Return (x, y) of the center of cell containing provided text 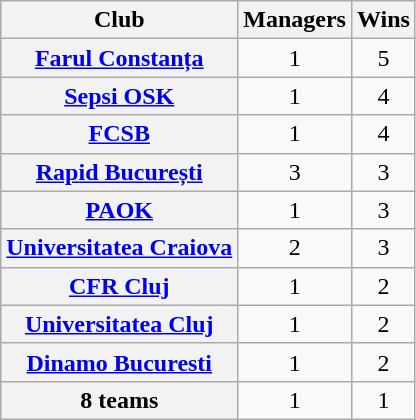
5 (383, 58)
Universitatea Cluj (120, 324)
Club (120, 20)
Sepsi OSK (120, 96)
Rapid București (120, 172)
FCSB (120, 134)
Wins (383, 20)
CFR Cluj (120, 286)
PAOK (120, 210)
Universitatea Craiova (120, 248)
Managers (295, 20)
8 teams (120, 400)
Dinamo Bucuresti (120, 362)
Farul Constanța (120, 58)
